Provide the (X, Y) coordinate of the cell's center where the given text is located.  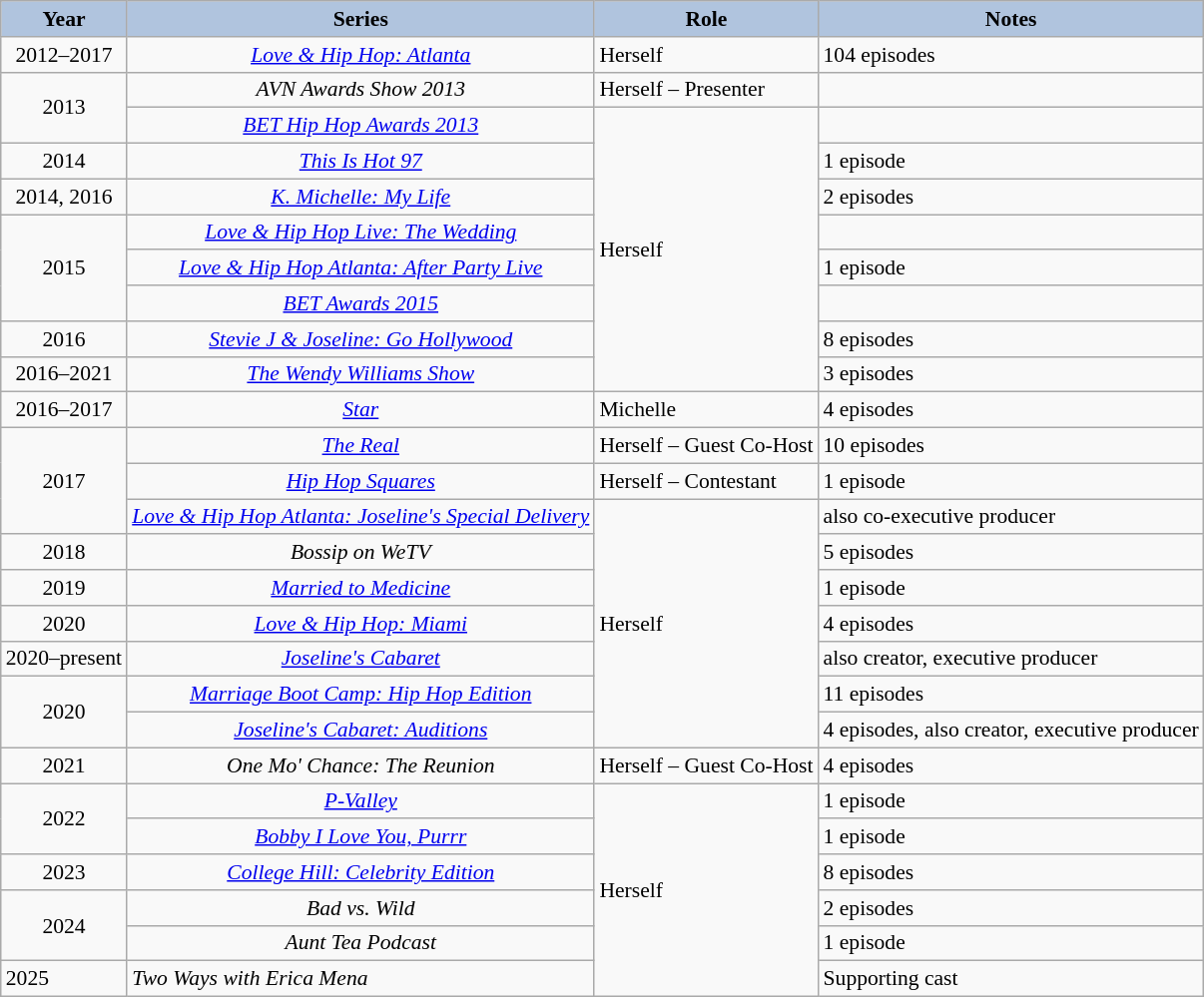
Bossip on WeTV (360, 553)
Hip Hop Squares (360, 481)
Love & Hip Hop: Atlanta (360, 55)
5 episodes (1011, 553)
Two Ways with Erica Mena (360, 979)
2015 (64, 267)
Michelle (706, 410)
P-Valley (360, 801)
2014, 2016 (64, 197)
Joseline's Cabaret: Auditions (360, 731)
Year (64, 19)
also creator, executive producer (1011, 659)
2025 (64, 979)
2021 (64, 765)
BET Hip Hop Awards 2013 (360, 126)
BET Awards 2015 (360, 303)
Role (706, 19)
Joseline's Cabaret (360, 659)
Love & Hip Hop: Miami (360, 624)
Marriage Boot Camp: Hip Hop Edition (360, 695)
2012–2017 (64, 55)
2018 (64, 553)
2024 (64, 926)
Supporting cast (1011, 979)
Aunt Tea Podcast (360, 943)
2016–2021 (64, 374)
Love & Hip Hop Atlanta: After Party Live (360, 268)
Bad vs. Wild (360, 908)
2017 (64, 481)
also co-executive producer (1011, 517)
Notes (1011, 19)
4 episodes, also creator, executive producer (1011, 731)
One Mo' Chance: The Reunion (360, 765)
2013 (64, 108)
104 episodes (1011, 55)
This Is Hot 97 (360, 162)
Bobby I Love You, Purrr (360, 837)
The Wendy Williams Show (360, 374)
2023 (64, 872)
Stevie J & Joseline: Go Hollywood (360, 339)
Herself – Presenter (706, 90)
3 episodes (1011, 374)
Star (360, 410)
K. Michelle: My Life (360, 197)
Married to Medicine (360, 588)
2019 (64, 588)
11 episodes (1011, 695)
2016–2017 (64, 410)
10 episodes (1011, 446)
2022 (64, 818)
Love & Hip Hop Atlanta: Joseline's Special Delivery (360, 517)
2016 (64, 339)
AVN Awards Show 2013 (360, 90)
2014 (64, 162)
Series (360, 19)
Herself – Contestant (706, 481)
2020–present (64, 659)
Love & Hip Hop Live: The Wedding (360, 233)
The Real (360, 446)
College Hill: Celebrity Edition (360, 872)
